Locate the cell with the specified text and output its [X, Y] center coordinate. 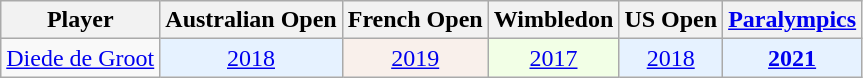
Paralympics [792, 20]
US Open [671, 20]
2017 [554, 58]
Wimbledon [554, 20]
French Open [415, 20]
Player [80, 20]
2021 [792, 58]
2019 [415, 58]
Diede de Groot [80, 58]
Australian Open [251, 20]
